Identify which cell holds the provided text, then report its [X, Y] central coordinate. 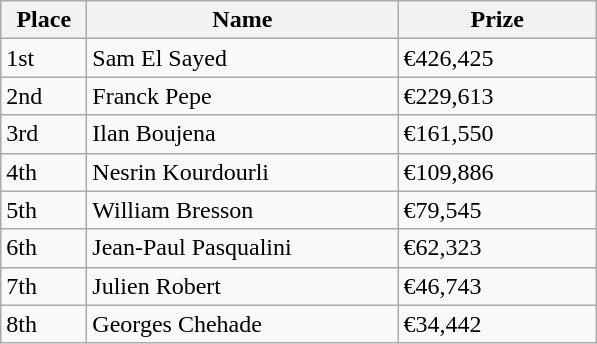
8th [44, 324]
William Bresson [242, 210]
Sam El Sayed [242, 58]
Place [44, 20]
€161,550 [498, 134]
Name [242, 20]
€34,442 [498, 324]
€229,613 [498, 96]
Jean-Paul Pasqualini [242, 248]
6th [44, 248]
Ilan Boujena [242, 134]
€46,743 [498, 286]
Nesrin Kourdourli [242, 172]
€79,545 [498, 210]
€109,886 [498, 172]
1st [44, 58]
Franck Pepe [242, 96]
Julien Robert [242, 286]
3rd [44, 134]
Georges Chehade [242, 324]
7th [44, 286]
Prize [498, 20]
€426,425 [498, 58]
€62,323 [498, 248]
5th [44, 210]
4th [44, 172]
2nd [44, 96]
